For the text-containing cell, return its midpoint in (x, y) coordinate format. 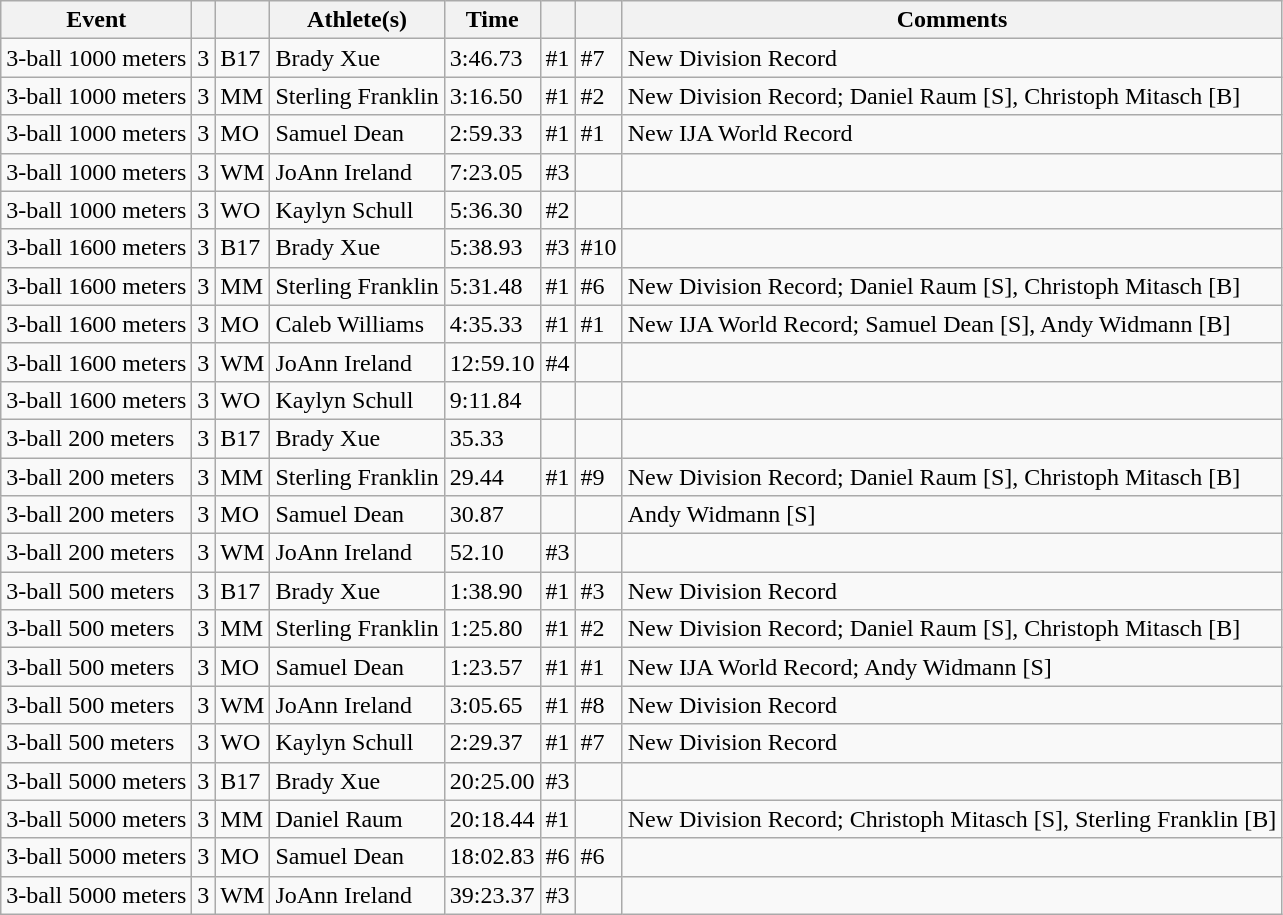
20:18.44 (492, 819)
9:11.84 (492, 400)
3:05.65 (492, 705)
29.44 (492, 477)
3:16.50 (492, 96)
52.10 (492, 553)
Event (96, 20)
New IJA World Record; Andy Widmann [S] (952, 667)
Athlete(s) (357, 20)
4:35.33 (492, 324)
#10 (598, 248)
35.33 (492, 438)
New Division Record; Christoph Mitasch [S], Sterling Franklin [B] (952, 819)
Time (492, 20)
#8 (598, 705)
2:59.33 (492, 134)
New IJA World Record; Samuel Dean [S], Andy Widmann [B] (952, 324)
Daniel Raum (357, 819)
Caleb Williams (357, 324)
#9 (598, 477)
30.87 (492, 515)
7:23.05 (492, 172)
5:38.93 (492, 248)
18:02.83 (492, 857)
5:36.30 (492, 210)
#4 (558, 362)
12:59.10 (492, 362)
20:25.00 (492, 781)
1:38.90 (492, 591)
Andy Widmann [S] (952, 515)
New IJA World Record (952, 134)
3:46.73 (492, 58)
39:23.37 (492, 895)
1:23.57 (492, 667)
5:31.48 (492, 286)
1:25.80 (492, 629)
Comments (952, 20)
2:29.37 (492, 743)
